Return [X, Y] of the center of cell containing provided text 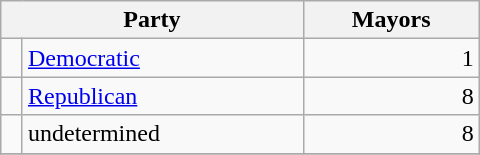
Republican [162, 96]
undetermined [162, 134]
Mayors [391, 20]
Democratic [162, 58]
1 [391, 58]
Party [152, 20]
